Return the (x, y) coordinate for the center point of the cell that contains the specified text.  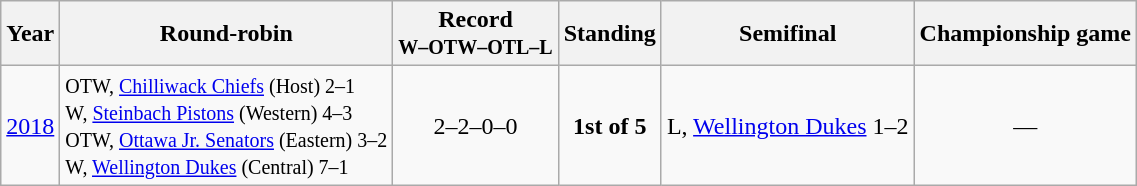
Semifinal (788, 34)
Championship game (1025, 34)
— (1025, 126)
OTW, Chilliwack Chiefs (Host) 2–1W, Steinbach Pistons (Western) 4–3OTW, Ottawa Jr. Senators (Eastern) 3–2W, Wellington Dukes (Central) 7–1 (226, 126)
Year (30, 34)
2–2–0–0 (476, 126)
1st of 5 (610, 126)
Round-robin (226, 34)
RecordW–OTW–OTL–L (476, 34)
2018 (30, 126)
Standing (610, 34)
L, Wellington Dukes 1–2 (788, 126)
